Return [X, Y] of the center of cell containing provided text 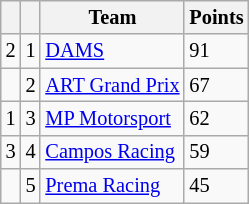
59 [216, 152]
62 [216, 118]
Team [112, 17]
91 [216, 51]
DAMS [112, 51]
MP Motorsport [112, 118]
Campos Racing [112, 152]
5 [31, 186]
ART Grand Prix [112, 85]
4 [31, 152]
Prema Racing [112, 186]
67 [216, 85]
45 [216, 186]
Points [216, 17]
